Pinpoint the cell where the given text exists, returning its [x, y] midpoint coordinate. 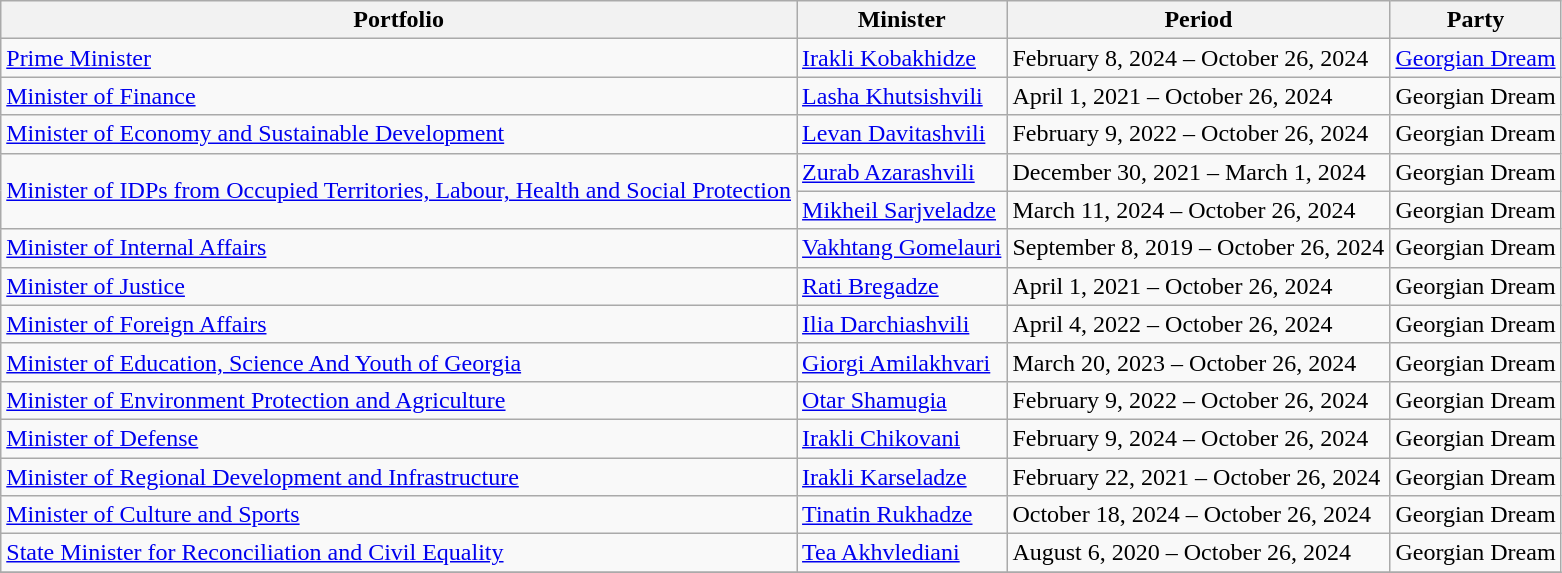
December 30, 2021 – March 1, 2024 [1198, 172]
Minister of Economy and Sustainable Development [399, 134]
Irakli Chikovani [902, 438]
Giorgi Amilakhvari [902, 362]
Minister of Internal Affairs [399, 248]
State Minister for Reconciliation and Civil Equality [399, 553]
Lasha Khutsishvili [902, 96]
April 4, 2022 – October 26, 2024 [1198, 324]
February 9, 2024 – October 26, 2024 [1198, 438]
Party [1476, 20]
Zurab Azarashvili [902, 172]
Rati Bregadze [902, 286]
October 18, 2024 – October 26, 2024 [1198, 515]
Minister of Culture and Sports [399, 515]
Minister of Finance [399, 96]
Minister [902, 20]
Minister of Education, Science And Youth of Georgia [399, 362]
August 6, 2020 – October 26, 2024 [1198, 553]
Vakhtang Gomelauri [902, 248]
Minister of IDPs from Occupied Territories, Labour, Health and Social Protection [399, 191]
September 8, 2019 – October 26, 2024 [1198, 248]
Irakli Karseladze [902, 477]
Tinatin Rukhadze [902, 515]
Mikheil Sarjveladze [902, 210]
Ilia Darchiashvili [902, 324]
Prime Minister [399, 58]
Minister of Environment Protection and Agriculture [399, 400]
Minister of Foreign Affairs [399, 324]
March 11, 2024 – October 26, 2024 [1198, 210]
Minister of Justice [399, 286]
February 22, 2021 – October 26, 2024 [1198, 477]
February 8, 2024 – October 26, 2024 [1198, 58]
Irakli Kobakhidze [902, 58]
Levan Davitashvili [902, 134]
Minister of Defense [399, 438]
Minister of Regional Development and Infrastructure [399, 477]
March 20, 2023 – October 26, 2024 [1198, 362]
Portfolio [399, 20]
Otar Shamugia [902, 400]
Tea Akhvlediani [902, 553]
Period [1198, 20]
